Find where the given text appears and provide that cell's center as (X, Y) coordinate. 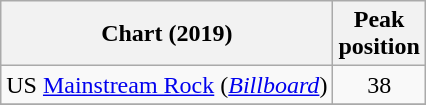
Chart (2019) (167, 34)
Peakposition (379, 34)
US Mainstream Rock (Billboard) (167, 85)
38 (379, 85)
